Locate the cell with the specified text and output its [X, Y] center coordinate. 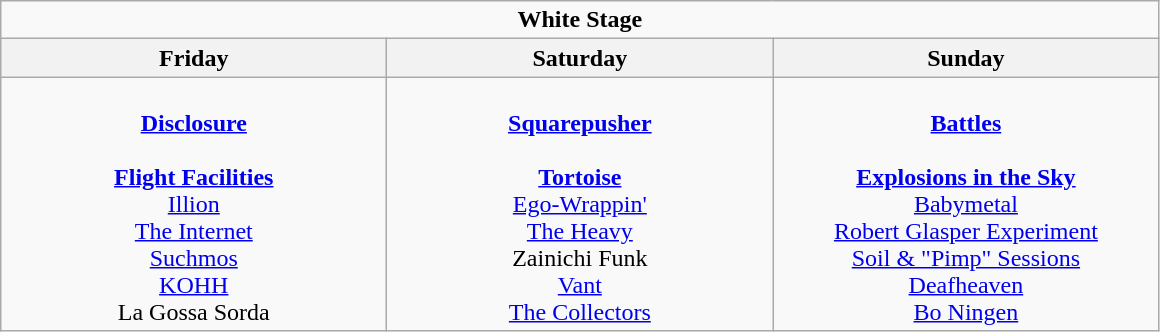
Battles Explosions in the Sky Babymetal Robert Glasper Experiment Soil & "Pimp" Sessions Deafheaven Bo Ningen [966, 204]
Squarepusher Tortoise Ego-Wrappin' The Heavy Zainichi Funk Vant The Collectors [580, 204]
Friday [194, 58]
White Stage [580, 20]
Sunday [966, 58]
Saturday [580, 58]
Disclosure Flight Facilities Illion The Internet Suchmos KOHH La Gossa Sorda [194, 204]
